Identify which cell holds the provided text, then report its [X, Y] central coordinate. 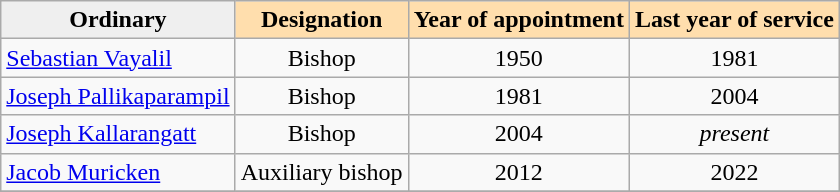
Auxiliary bishop [322, 172]
Designation [322, 20]
2012 [518, 172]
Year of appointment [518, 20]
Ordinary [118, 20]
2022 [734, 172]
Last year of service [734, 20]
present [734, 134]
Jacob Muricken [118, 172]
1950 [518, 58]
Joseph Pallikaparampil [118, 96]
Joseph Kallarangatt [118, 134]
Sebastian Vayalil [118, 58]
